From the cell containing the given text, extract its center point as [X, Y] coordinate. 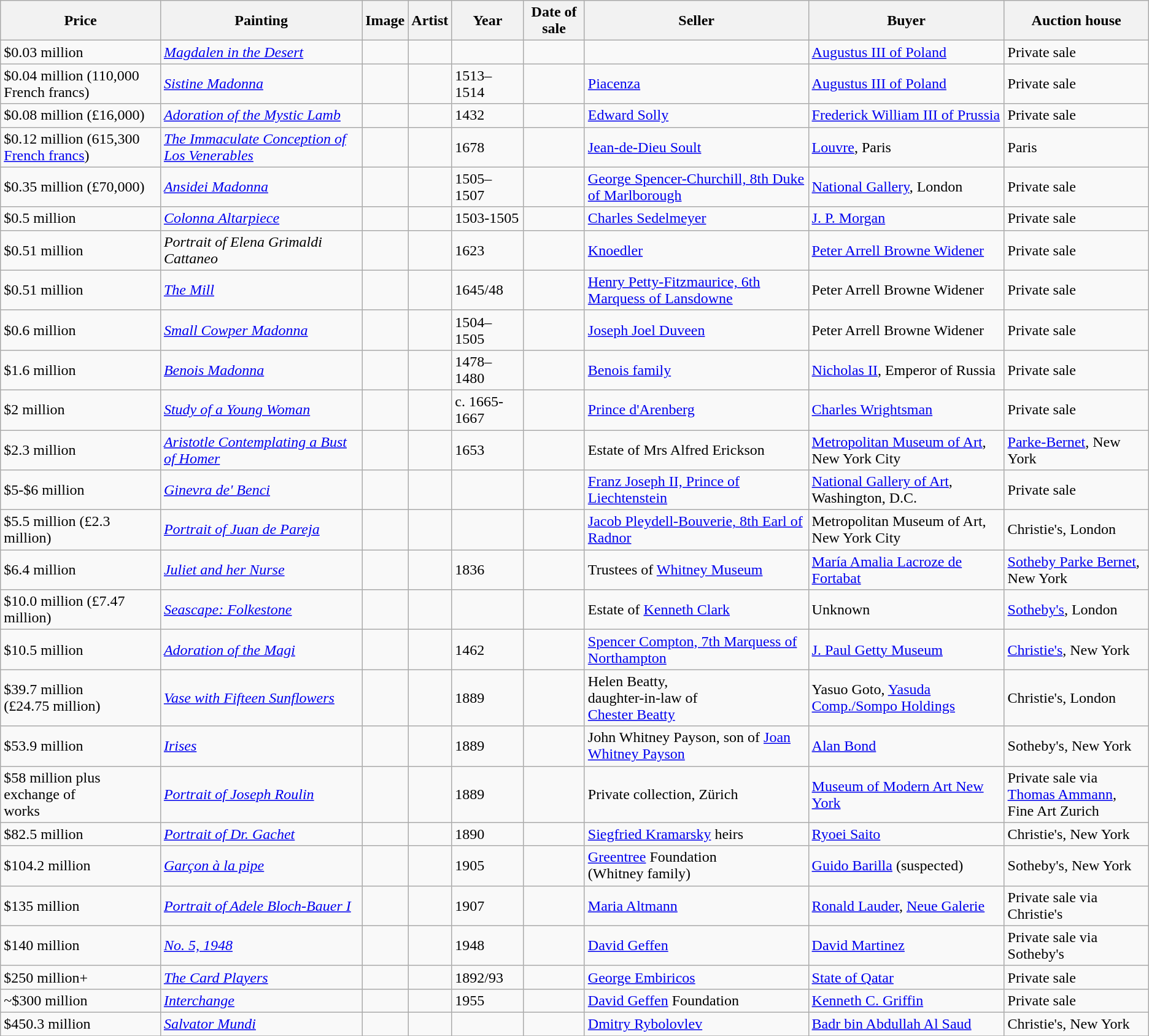
Study of a Young Woman [261, 410]
1907 [487, 906]
$140 million [81, 945]
Auction house [1077, 21]
Artist [430, 21]
Painting [261, 21]
Seller [696, 21]
c. 1665-1667 [487, 410]
1653 [487, 449]
Ginevra de' Benci [261, 490]
Portrait of Elena Grimaldi Cattaneo [261, 250]
Yasuo Goto, Yasuda Comp./Sompo Holdings [906, 698]
María Amalia Lacroze de Fortabat [906, 570]
1478–1480 [487, 369]
Ansidei Madonna [261, 187]
$0.03 million [81, 52]
Charles Sedelmeyer [696, 218]
Benois Madonna [261, 369]
1645/48 [487, 290]
1504–1505 [487, 330]
Sotheby's, London [1077, 610]
$0.08 million (£16,000) [81, 115]
1678 [487, 147]
1623 [487, 250]
$39.7 million(£24.75 million) [81, 698]
Salvator Mundi [261, 1024]
Colonna Altarpiece [261, 218]
$82.5 million [81, 834]
Joseph Joel Duveen [696, 330]
1890 [487, 834]
No. 5, 1948 [261, 945]
Year [487, 21]
Buyer [906, 21]
1513–1514 [487, 83]
Prince d'Arenberg [696, 410]
1948 [487, 945]
Siegfried Kramarsky heirs [696, 834]
Dmitry Rybolovlev [696, 1024]
Magdalen in the Desert [261, 52]
$10.5 million [81, 649]
$0.12 million (615,300 French francs) [81, 147]
$0.04 million (110,000 French francs) [81, 83]
David Geffen [696, 945]
Henry Petty-Fitzmaurice, 6th Marquess of Lansdowne [696, 290]
Interchange [261, 1000]
Irises [261, 746]
J. Paul Getty Museum [906, 649]
Portrait of Joseph Roulin [261, 794]
Franz Joseph II, Prince of Liechtenstein [696, 490]
Parke-Bernet, New York [1077, 449]
Museum of Modern Art New York [906, 794]
Paris [1077, 147]
1505–1507 [487, 187]
Private collection, Zürich [696, 794]
1892/93 [487, 977]
State of Qatar [906, 977]
Knoedler [696, 250]
Estate of Mrs Alfred Erickson [696, 449]
John Whitney Payson, son of Joan Whitney Payson [696, 746]
Adoration of the Magi [261, 649]
Small Cowper Madonna [261, 330]
$5.5 million (£2.3 million) [81, 530]
$0.35 million (£70,000) [81, 187]
Frederick William III of Prussia [906, 115]
Helen Beatty,daughter-in-law ofChester Beatty [696, 698]
$2.3 million [81, 449]
1955 [487, 1000]
Edward Solly [696, 115]
$10.0 million (£7.47 million) [81, 610]
Estate of Kenneth Clark [696, 610]
1905 [487, 865]
$0.5 million [81, 218]
Louvre, Paris [906, 147]
$450.3 million [81, 1024]
Garçon à la pipe [261, 865]
Trustees of Whitney Museum [696, 570]
Jean-de-Dieu Soult [696, 147]
Sotheby Parke Bernet, New York [1077, 570]
$58 million plus exchange ofworks [81, 794]
Aristotle Contemplating a Bust of Homer [261, 449]
Adoration of the Mystic Lamb [261, 115]
Spencer Compton, 7th Marquess of Northampton [696, 649]
National Gallery of Art, Washington, D.C. [906, 490]
Guido Barilla (suspected) [906, 865]
George Embiricos [696, 977]
Portrait of Adele Bloch-Bauer I [261, 906]
Badr bin Abdullah Al Saud [906, 1024]
Alan Bond [906, 746]
$1.6 million [81, 369]
Sistine Madonna [261, 83]
1462 [487, 649]
Private sale via Sotheby's [1077, 945]
Unknown [906, 610]
Portrait of Dr. Gachet [261, 834]
$104.2 million [81, 865]
David Geffen Foundation [696, 1000]
The Immaculate Conception of Los Venerables [261, 147]
$2 million [81, 410]
Ryoei Saito [906, 834]
Vase with Fifteen Sunflowers [261, 698]
Charles Wrightsman [906, 410]
1503-1505 [487, 218]
$5-$6 million [81, 490]
Seascape: Folkestone [261, 610]
$250 million+ [81, 977]
Benois family [696, 369]
Price [81, 21]
1432 [487, 115]
The Mill [261, 290]
Jacob Pleydell-Bouverie, 8th Earl of Radnor [696, 530]
Greentree Foundation(Whitney family) [696, 865]
Portrait of Juan de Pareja [261, 530]
David Martinez [906, 945]
1836 [487, 570]
Ronald Lauder, Neue Galerie [906, 906]
$6.4 million [81, 570]
Private sale viaThomas Ammann,Fine Art Zurich [1077, 794]
Juliet and her Nurse [261, 570]
Nicholas II, Emperor of Russia [906, 369]
Maria Altmann [696, 906]
The Card Players [261, 977]
~$300 million [81, 1000]
Kenneth C. Griffin [906, 1000]
$53.9 million [81, 746]
$0.6 million [81, 330]
National Gallery, London [906, 187]
Date of sale [554, 21]
$135 million [81, 906]
J. P. Morgan [906, 218]
George Spencer-Churchill, 8th Duke of Marlborough [696, 187]
Piacenza [696, 83]
Private sale via Christie's [1077, 906]
Image [385, 21]
